Capture the cell that displays the provided text and extract its [x, y] central coordinate. 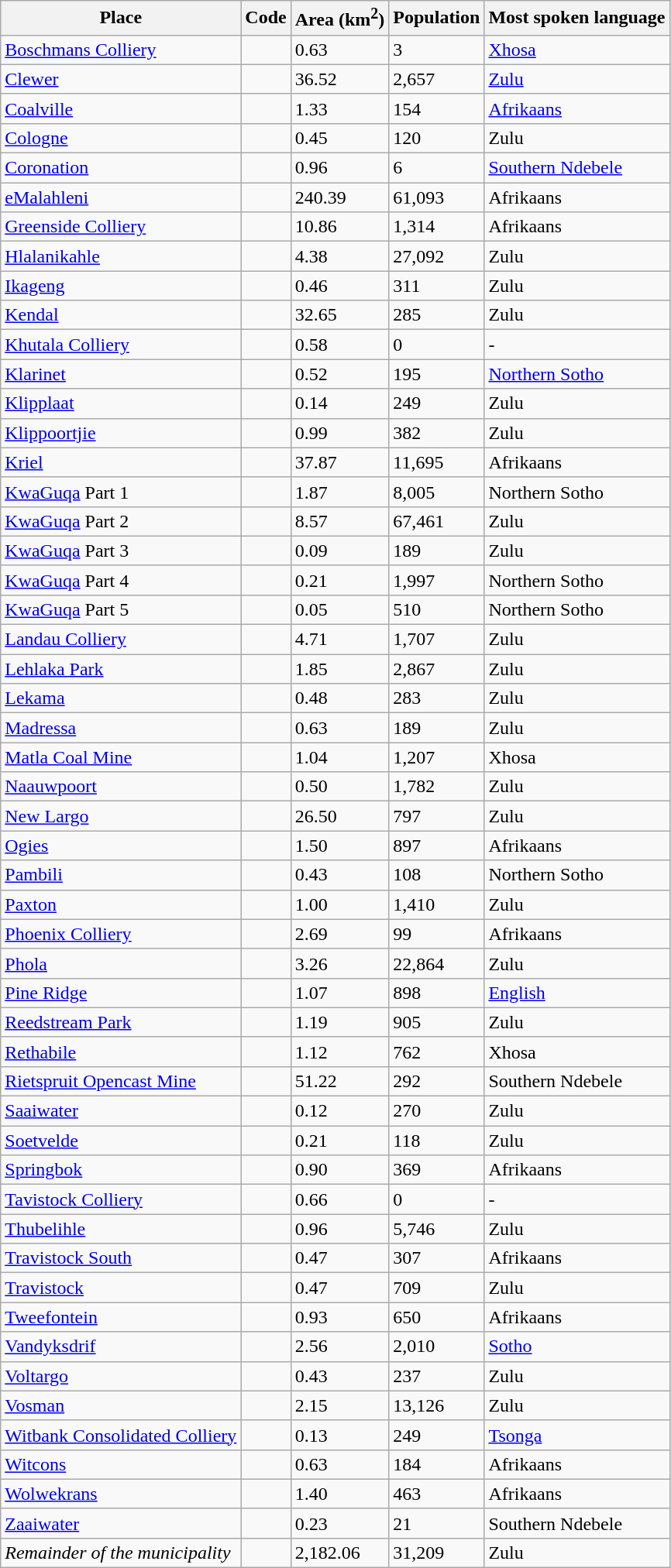
Thubelihle [121, 1229]
Phola [121, 963]
Coalville [121, 108]
0.93 [339, 1317]
8,005 [437, 492]
382 [437, 433]
2.69 [339, 934]
762 [437, 1052]
0.58 [339, 345]
4.38 [339, 256]
1,997 [437, 580]
KwaGuqa Part 5 [121, 609]
5,746 [437, 1229]
11,695 [437, 462]
KwaGuqa Part 3 [121, 551]
2.15 [339, 1405]
Klipplaat [121, 403]
Kendal [121, 315]
Coronation [121, 168]
KwaGuqa Part 2 [121, 521]
Springbok [121, 1170]
Travistock [121, 1288]
26.50 [339, 816]
1.40 [339, 1494]
0.99 [339, 433]
Soetvelde [121, 1141]
1,410 [437, 904]
1.07 [339, 993]
2,010 [437, 1347]
1.33 [339, 108]
Population [437, 19]
0.52 [339, 374]
Wolwekrans [121, 1494]
1,314 [437, 227]
709 [437, 1288]
0.45 [339, 138]
0.05 [339, 609]
1,207 [437, 757]
Voltargo [121, 1376]
0.12 [339, 1111]
311 [437, 286]
307 [437, 1258]
Area (km2) [339, 19]
Remainder of the municipality [121, 1553]
195 [437, 374]
184 [437, 1464]
Place [121, 19]
108 [437, 875]
Khutala Colliery [121, 345]
0.14 [339, 403]
2,867 [437, 669]
0.48 [339, 698]
650 [437, 1317]
0.46 [339, 286]
897 [437, 846]
21 [437, 1523]
Phoenix Colliery [121, 934]
Vandyksdrif [121, 1347]
51.22 [339, 1081]
eMalahleni [121, 197]
Hlalanikahle [121, 256]
10.86 [339, 227]
285 [437, 315]
797 [437, 816]
Rietspruit Opencast Mine [121, 1081]
Vosman [121, 1405]
Ogies [121, 846]
Witcons [121, 1464]
Landau Colliery [121, 640]
4.71 [339, 640]
Madressa [121, 728]
2.56 [339, 1347]
36.52 [339, 79]
463 [437, 1494]
Boschmans Colliery [121, 50]
61,093 [437, 197]
Most spoken language [576, 19]
Saaiwater [121, 1111]
6 [437, 168]
0.23 [339, 1523]
Reedstream Park [121, 1022]
Klarinet [121, 374]
Witbank Consolidated Colliery [121, 1435]
Clewer [121, 79]
510 [437, 609]
Kriel [121, 462]
Pine Ridge [121, 993]
898 [437, 993]
118 [437, 1141]
1,707 [437, 640]
KwaGuqa Part 4 [121, 580]
37.87 [339, 462]
Paxton [121, 904]
3 [437, 50]
Sotho [576, 1347]
Code [266, 19]
2,657 [437, 79]
Tsonga [576, 1435]
8.57 [339, 521]
0.09 [339, 551]
1.85 [339, 669]
Zaaiwater [121, 1523]
Lekama [121, 698]
1.00 [339, 904]
13,126 [437, 1405]
Matla Coal Mine [121, 757]
Ikageng [121, 286]
Greenside Colliery [121, 227]
2,182.06 [339, 1553]
Pambili [121, 875]
Travistock South [121, 1258]
0.13 [339, 1435]
1,782 [437, 787]
0.66 [339, 1199]
Naauwpoort [121, 787]
KwaGuqa Part 1 [121, 492]
240.39 [339, 197]
3.26 [339, 963]
270 [437, 1111]
New Largo [121, 816]
Lehlaka Park [121, 669]
369 [437, 1170]
Tweefontein [121, 1317]
283 [437, 698]
Klippoortjie [121, 433]
31,209 [437, 1553]
120 [437, 138]
1.19 [339, 1022]
99 [437, 934]
Tavistock Colliery [121, 1199]
32.65 [339, 315]
154 [437, 108]
905 [437, 1022]
0.90 [339, 1170]
Cologne [121, 138]
67,461 [437, 521]
292 [437, 1081]
Rethabile [121, 1052]
22,864 [437, 963]
1.04 [339, 757]
1.12 [339, 1052]
English [576, 993]
0.50 [339, 787]
1.50 [339, 846]
27,092 [437, 256]
1.87 [339, 492]
237 [437, 1376]
